Provide the [X, Y] coordinate of the cell's center where the given text is located.  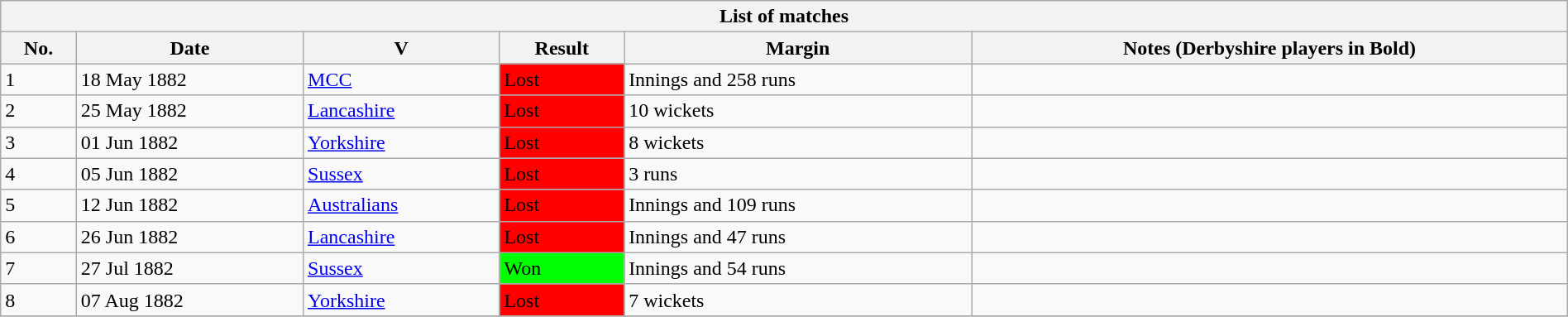
Innings and 109 runs [798, 205]
3 runs [798, 174]
27 Jul 1882 [189, 268]
Australians [402, 205]
7 wickets [798, 300]
8 [39, 300]
No. [39, 48]
1 [39, 79]
Date [189, 48]
5 [39, 205]
4 [39, 174]
Innings and 258 runs [798, 79]
12 Jun 1882 [189, 205]
7 [39, 268]
01 Jun 1882 [189, 142]
Innings and 54 runs [798, 268]
MCC [402, 79]
07 Aug 1882 [189, 300]
18 May 1882 [189, 79]
Margin [798, 48]
6 [39, 237]
Won [562, 268]
List of matches [784, 17]
2 [39, 111]
3 [39, 142]
25 May 1882 [189, 111]
V [402, 48]
Innings and 47 runs [798, 237]
26 Jun 1882 [189, 237]
Notes (Derbyshire players in Bold) [1269, 48]
Result [562, 48]
8 wickets [798, 142]
05 Jun 1882 [189, 174]
10 wickets [798, 111]
